From the cell containing the given text, extract its center point as [X, Y] coordinate. 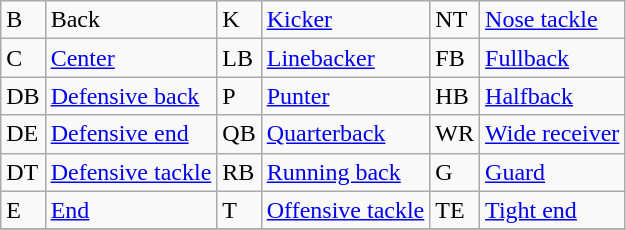
Tight end [552, 210]
Defensive tackle [131, 172]
QB [239, 134]
Center [131, 58]
T [239, 210]
RB [239, 172]
Defensive back [131, 96]
P [239, 96]
B [23, 20]
LB [239, 58]
Linebacker [346, 58]
Guard [552, 172]
Fullback [552, 58]
E [23, 210]
Running back [346, 172]
End [131, 210]
Offensive tackle [346, 210]
Nose tackle [552, 20]
C [23, 58]
Quarterback [346, 134]
DE [23, 134]
WR [455, 134]
DB [23, 96]
Kicker [346, 20]
Wide receiver [552, 134]
Back [131, 20]
TE [455, 210]
G [455, 172]
FB [455, 58]
Halfback [552, 96]
K [239, 20]
HB [455, 96]
Punter [346, 96]
DT [23, 172]
NT [455, 20]
Defensive end [131, 134]
